Locate the cell with the specified text and output its (x, y) center coordinate. 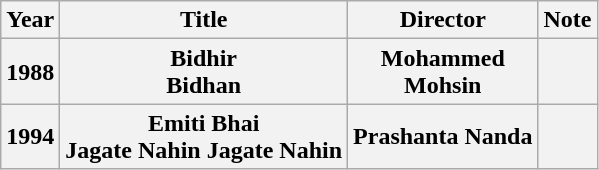
1994 (30, 136)
Emiti BhaiJagate Nahin Jagate Nahin (204, 136)
Director (443, 20)
BidhirBidhan (204, 72)
Note (568, 20)
1988 (30, 72)
Prashanta Nanda (443, 136)
Year (30, 20)
MohammedMohsin (443, 72)
Title (204, 20)
